Extract the (x, y) coordinate from the center of the cell holding the provided text.  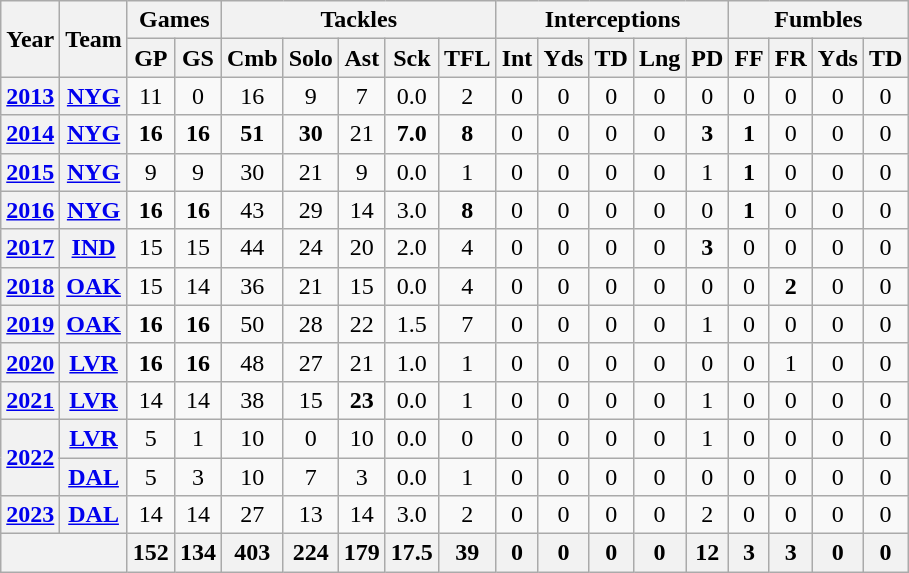
51 (252, 134)
20 (362, 248)
39 (467, 553)
2020 (30, 362)
152 (150, 553)
Interceptions (612, 20)
IND (94, 248)
403 (252, 553)
Year (30, 39)
50 (252, 324)
2014 (30, 134)
Solo (310, 58)
FF (749, 58)
Sck (412, 58)
PD (708, 58)
12 (708, 553)
2017 (30, 248)
224 (310, 553)
22 (362, 324)
1.5 (412, 324)
Int (517, 58)
11 (150, 96)
2019 (30, 324)
13 (310, 515)
44 (252, 248)
Tackles (358, 20)
2023 (30, 515)
GS (198, 58)
17.5 (412, 553)
2015 (30, 172)
29 (310, 210)
GP (150, 58)
38 (252, 400)
2016 (30, 210)
Games (174, 20)
2018 (30, 286)
48 (252, 362)
134 (198, 553)
Team (94, 39)
2013 (30, 96)
Lng (659, 58)
1.0 (412, 362)
23 (362, 400)
2022 (30, 457)
2021 (30, 400)
2.0 (412, 248)
Cmb (252, 58)
179 (362, 553)
Ast (362, 58)
7.0 (412, 134)
28 (310, 324)
TFL (467, 58)
43 (252, 210)
FR (790, 58)
Fumbles (818, 20)
24 (310, 248)
36 (252, 286)
